For the text-containing cell, return its midpoint in (X, Y) coordinate format. 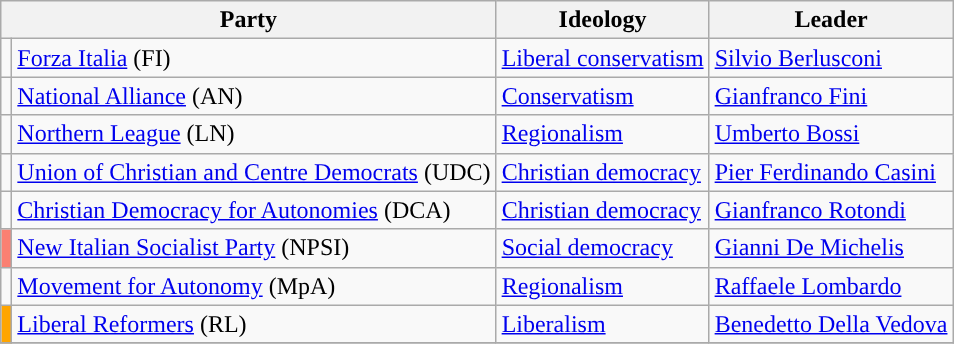
New Italian Socialist Party (NPSI) (254, 248)
Raffaele Lombardo (831, 286)
Forza Italia (FI) (254, 58)
Umberto Bossi (831, 134)
Conservatism (602, 96)
Liberalism (602, 324)
Liberal Reformers (RL) (254, 324)
National Alliance (AN) (254, 96)
Gianni De Michelis (831, 248)
Northern League (LN) (254, 134)
Benedetto Della Vedova (831, 324)
Pier Ferdinando Casini (831, 172)
Social democracy (602, 248)
Silvio Berlusconi (831, 58)
Ideology (602, 20)
Leader (831, 20)
Liberal conservatism (602, 58)
Party (248, 20)
Gianfranco Rotondi (831, 210)
Christian Democracy for Autonomies (DCA) (254, 210)
Movement for Autonomy (MpA) (254, 286)
Gianfranco Fini (831, 96)
Union of Christian and Centre Democrats (UDC) (254, 172)
